Scan for the cell matching the given text and deliver its (x, y) coordinate at center. 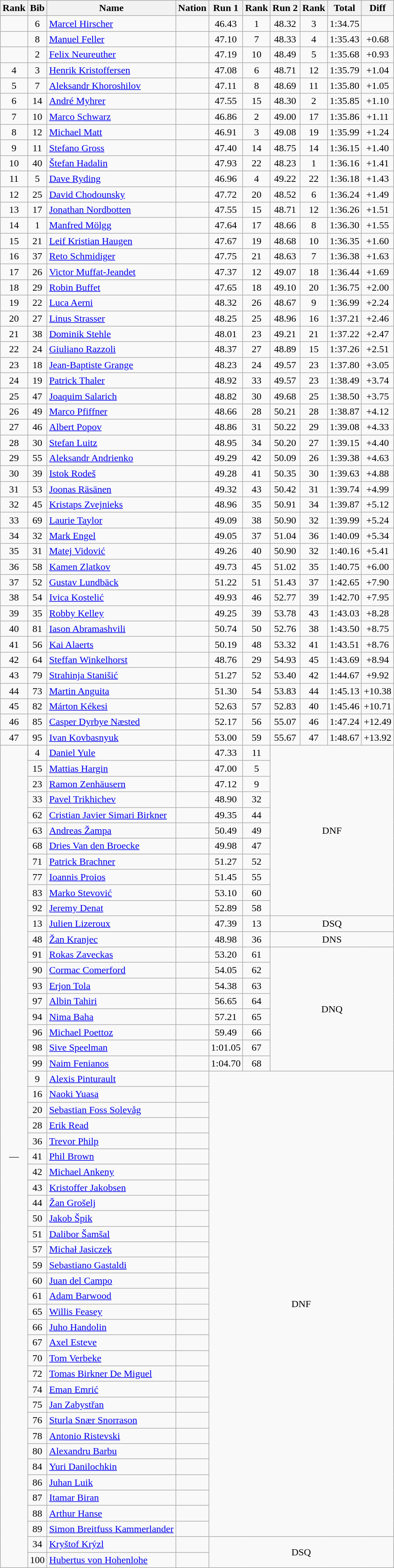
49.21 (286, 334)
+9.92 (378, 675)
Total (345, 8)
Stefan Luitz (111, 442)
Erik Read (111, 1125)
Michał Jasiczek (111, 1250)
1:44.67 (345, 675)
+1.24 (378, 132)
+2.46 (378, 318)
Stefano Gross (111, 148)
49.32 (226, 489)
1:36.35 (345, 241)
+3.74 (378, 380)
Istok Rodeš (111, 474)
Victor Muffat-Jeandet (111, 272)
Giuliano Razzoli (111, 349)
49.22 (286, 179)
50.19 (226, 644)
Felix Neureuther (111, 55)
1:39.08 (345, 427)
47.64 (226, 225)
1:40.75 (345, 567)
47.75 (226, 256)
Jan Zabystřan (111, 1405)
1:36.30 (345, 225)
47.19 (226, 55)
50.42 (286, 489)
Phil Brown (111, 1156)
1:36.99 (345, 303)
Žan Grošelj (111, 1203)
Andreas Žampa (111, 830)
49.73 (226, 567)
+4.33 (378, 427)
Aleksandr Khoroshilov (111, 86)
Diff (378, 8)
48.90 (226, 799)
52.76 (286, 629)
50.21 (286, 411)
47.39 (226, 923)
Run 1 (226, 8)
Michael Ankeny (111, 1172)
Dave Ryding (111, 179)
Patrick Brachner (111, 861)
+1.11 (378, 117)
Albert Popov (111, 427)
52.83 (286, 707)
Cristian Javier Simari Birkner (111, 815)
53.20 (226, 955)
Marko Stevović (111, 892)
Ivica Kostelić (111, 598)
+1.49 (378, 194)
1:36.44 (345, 272)
50.74 (226, 629)
+1.10 (378, 101)
Patrick Thaler (111, 380)
Daniel Yule (111, 753)
Naoki Yuasa (111, 1094)
53.40 (286, 675)
Hubertus von Hohenlohe (111, 1560)
79 (38, 675)
Tomas Birkner De Miguel (111, 1374)
Alexis Pinturault (111, 1079)
DNQ (332, 1009)
Mark Engel (111, 536)
1:43.69 (345, 660)
+5.34 (378, 536)
71 (38, 861)
1:36.18 (345, 179)
47.72 (226, 194)
+5.24 (378, 520)
Yuri Danilochkin (111, 1467)
49.26 (226, 551)
56.65 (226, 1001)
+8.28 (378, 613)
Tom Verbeke (111, 1358)
49.10 (286, 287)
Michael Matt (111, 132)
1:04.70 (226, 1063)
Naim Fenianos (111, 1063)
1:36.15 (345, 148)
1:35.80 (345, 86)
97 (38, 1001)
48.82 (226, 396)
Manfred Mölgg (111, 225)
54.38 (226, 986)
Iason Abramashvili (111, 629)
Julien Lizeroux (111, 923)
48.67 (286, 303)
Joonas Räsänen (111, 489)
90 (38, 970)
Ivan Kovbasnyuk (111, 738)
+8.94 (378, 660)
48.98 (226, 939)
Alexandru Barbu (111, 1451)
53.78 (286, 613)
48.37 (226, 349)
Luca Aerni (111, 303)
1:45.13 (345, 691)
Mattias Hargin (111, 769)
Dalibor Šamšal (111, 1234)
77 (38, 877)
Dries Van den Broecke (111, 846)
+10.71 (378, 707)
Kai Alaerts (111, 644)
1:39.99 (345, 520)
+7.90 (378, 582)
89 (38, 1529)
95 (38, 738)
47.65 (226, 287)
70 (38, 1358)
+1.63 (378, 256)
1:36.24 (345, 194)
52.77 (286, 598)
52.17 (226, 722)
Albin Tahiri (111, 1001)
98 (38, 1048)
+8.76 (378, 644)
1:39.74 (345, 489)
+1.43 (378, 179)
Arthur Hanse (111, 1513)
+1.04 (378, 70)
+1.40 (378, 148)
+8.75 (378, 629)
1:37.26 (345, 349)
46.96 (226, 179)
91 (38, 955)
Matej Vidović (111, 551)
Juho Handolin (111, 1327)
1:35.85 (345, 101)
Jean-Baptiste Grange (111, 365)
+1.60 (378, 241)
Cormac Comerford (111, 970)
1:39.38 (345, 458)
Sebastian Foss Solevåg (111, 1110)
Jeremy Denat (111, 908)
49.68 (286, 396)
49.29 (226, 458)
50.20 (286, 442)
1:38.49 (345, 380)
Robby Kelley (111, 613)
53.83 (286, 691)
52.89 (226, 908)
Joaquim Salarich (111, 396)
Itamar Biran (111, 1498)
1:36.16 (345, 163)
51.30 (226, 691)
Erjon Tola (111, 986)
54.93 (286, 660)
50.49 (226, 830)
Gustav Lundbäck (111, 582)
+0.93 (378, 55)
48.86 (226, 427)
51.04 (286, 536)
86 (38, 1482)
46.91 (226, 132)
Willis Feasey (111, 1312)
Linus Strasser (111, 318)
1:39.63 (345, 474)
49.25 (226, 613)
47.12 (226, 784)
+4.88 (378, 474)
1:39.87 (345, 505)
+12.49 (378, 722)
51.45 (226, 877)
49.08 (286, 132)
Eman Emrić (111, 1389)
1:45.46 (345, 707)
+1.69 (378, 272)
48.92 (226, 380)
Henrik Kristoffersen (111, 70)
55.07 (286, 722)
1:34.75 (345, 24)
59.49 (226, 1032)
Steffan Winkelhorst (111, 660)
1:35.99 (345, 132)
96 (38, 1032)
+4.40 (378, 442)
51.02 (286, 567)
47.10 (226, 39)
Martin Anguita (111, 691)
52.63 (226, 707)
Manuel Feller (111, 39)
73 (38, 691)
81 (38, 629)
Juan del Campo (111, 1281)
87 (38, 1498)
1:48.67 (345, 738)
Reto Schmidiger (111, 256)
Sive Speelman (111, 1048)
48.33 (286, 39)
Antonio Ristevski (111, 1435)
+6.00 (378, 567)
47.00 (226, 769)
— (14, 1156)
47.93 (226, 163)
1:35.79 (345, 70)
Trevor Philp (111, 1141)
50.91 (286, 505)
75 (38, 1405)
+5.41 (378, 551)
André Myhrer (111, 101)
1:40.16 (345, 551)
1:37.22 (345, 334)
1:43.50 (345, 629)
47.37 (226, 272)
51.43 (286, 582)
53.10 (226, 892)
53.00 (226, 738)
+2.00 (378, 287)
1:40.09 (345, 536)
+5.12 (378, 505)
+4.99 (378, 489)
+1.05 (378, 86)
+3.05 (378, 365)
74 (38, 1389)
Michael Poettoz (111, 1032)
99 (38, 1063)
80 (38, 1451)
48.25 (226, 318)
1:38.87 (345, 411)
Kryštof Krýzl (111, 1544)
69 (38, 520)
Jakob Špik (111, 1219)
76 (38, 1420)
Name (111, 8)
47.11 (226, 86)
Juhan Luik (111, 1482)
1:38.50 (345, 396)
Nima Baha (111, 1017)
1:37.21 (345, 318)
+2.51 (378, 349)
93 (38, 986)
Strahinja Stanišić (111, 675)
Jonathan Nordbotten (111, 210)
Ramon Zenhäusern (111, 784)
48.89 (286, 349)
+4.63 (378, 458)
47.33 (226, 753)
Štefan Hadalin (111, 163)
Laurie Taylor (111, 520)
72 (38, 1374)
Kamen Zlatkov (111, 567)
Sebastiano Gastaldi (111, 1265)
85 (38, 722)
Žan Kranjec (111, 939)
47.40 (226, 148)
David Chodounsky (111, 194)
88 (38, 1513)
Leif Kristian Haugen (111, 241)
78 (38, 1435)
82 (38, 707)
1:42.70 (345, 598)
1:39.15 (345, 442)
+2.24 (378, 303)
92 (38, 908)
Simon Breitfuss Kammerlander (111, 1529)
94 (38, 1017)
Sturla Snær Snorrason (111, 1420)
49.09 (226, 520)
1:35.86 (345, 117)
50.35 (286, 474)
48.75 (286, 148)
48.01 (226, 334)
49.00 (286, 117)
48.68 (286, 241)
46.86 (226, 117)
DNS (332, 939)
47.08 (226, 70)
+7.95 (378, 598)
1:01.05 (226, 1048)
Rokas Zaveckas (111, 955)
Adam Barwood (111, 1296)
49.28 (226, 474)
Ioannis Proios (111, 877)
53 (38, 489)
50.22 (286, 427)
+2.47 (378, 334)
48.52 (286, 194)
Pavel Trikhichev (111, 799)
49.35 (226, 815)
53.32 (286, 644)
55.67 (286, 738)
48.63 (286, 256)
48.95 (226, 442)
Marco Pfiffner (111, 411)
+13.92 (378, 738)
Aleksandr Andrienko (111, 458)
47.67 (226, 241)
+3.75 (378, 396)
1:43.51 (345, 644)
54.05 (226, 970)
1:35.68 (345, 55)
100 (38, 1560)
+4.12 (378, 411)
Kristaps Zvejnieks (111, 505)
Bib (38, 8)
49.98 (226, 846)
57.21 (226, 1017)
49.93 (226, 598)
84 (38, 1467)
1:43.03 (345, 613)
1:42.65 (345, 582)
+10.38 (378, 691)
49.07 (286, 272)
+1.51 (378, 210)
Run 2 (286, 8)
Nation (192, 8)
46.43 (226, 24)
48.76 (226, 660)
Casper Dyrbye Næsted (111, 722)
1:36.38 (345, 256)
51.22 (226, 582)
Marcel Hirscher (111, 24)
1:35.43 (345, 39)
Marco Schwarz (111, 117)
+0.68 (378, 39)
48.30 (286, 101)
1:37.80 (345, 365)
48.49 (286, 55)
50.09 (286, 458)
49.05 (226, 536)
Axel Esteve (111, 1343)
83 (38, 892)
48.69 (286, 86)
Márton Kékesi (111, 707)
+1.55 (378, 225)
1:47.24 (345, 722)
Dominik Stehle (111, 334)
1:36.75 (345, 287)
+1.41 (378, 163)
Kristoffer Jakobsen (111, 1188)
Robin Buffet (111, 287)
1:36.26 (345, 210)
